Capture the cell that displays the provided text and extract its (x, y) central coordinate. 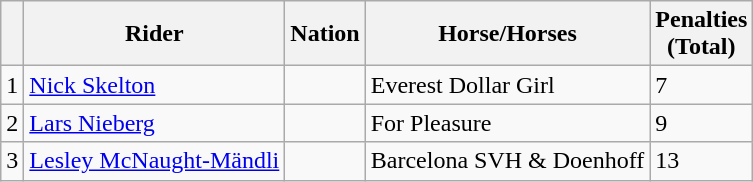
Nick Skelton (154, 85)
13 (702, 161)
Lesley McNaught-Mändli (154, 161)
2 (12, 123)
Rider (154, 34)
Everest Dollar Girl (508, 85)
Barcelona SVH & Doenhoff (508, 161)
For Pleasure (508, 123)
3 (12, 161)
Lars Nieberg (154, 123)
9 (702, 123)
1 (12, 85)
Nation (325, 34)
Horse/Horses (508, 34)
7 (702, 85)
Penalties(Total) (702, 34)
